Detect which cell encompasses the target text, then output its (x, y) center coordinate. 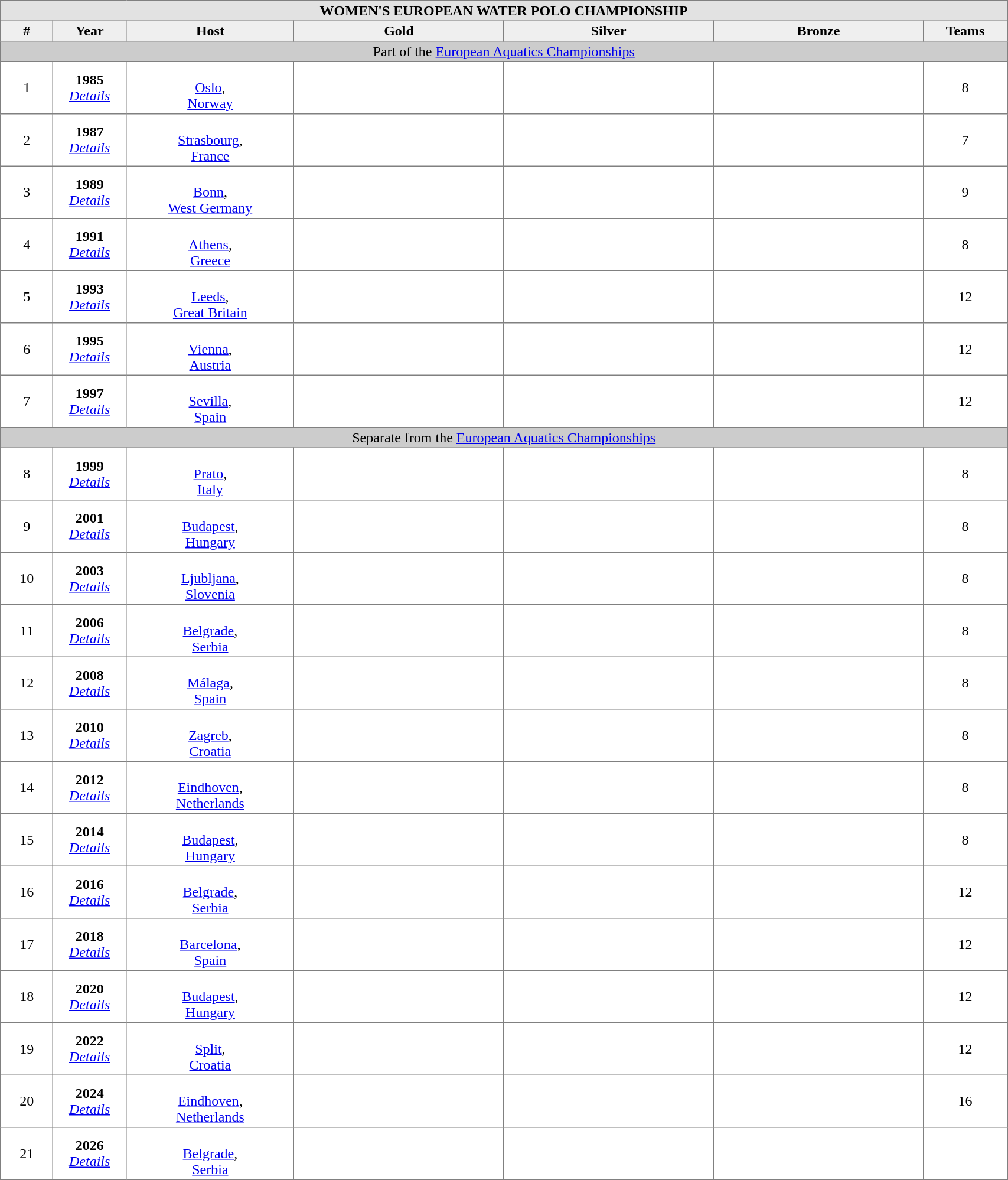
5 (27, 296)
2026Details (90, 1153)
10 (27, 578)
2020Details (90, 996)
1997Details (90, 401)
4 (27, 245)
# (27, 31)
Sevilla,Spain (210, 401)
WOMEN'S EUROPEAN WATER POLO CHAMPIONSHIP (504, 11)
Málaga,Spain (210, 683)
Host (210, 31)
Oslo,Norway (210, 87)
2006Details (90, 631)
20 (27, 1101)
2010Details (90, 735)
Split, Croatia (210, 1049)
2014Details (90, 840)
Ljubljana,Slovenia (210, 578)
2022Details (90, 1049)
Barcelona,Spain (210, 944)
2012Details (90, 787)
Separate from the European Aquatics Championships (504, 438)
Teams (965, 31)
18 (27, 996)
19 (27, 1049)
2018Details (90, 944)
Leeds,Great Britain (210, 296)
2008Details (90, 683)
14 (27, 787)
Zagreb,Croatia (210, 735)
13 (27, 735)
17 (27, 944)
Athens,Greece (210, 245)
1987Details (90, 140)
Vienna,Austria (210, 349)
2024Details (90, 1101)
1985Details (90, 87)
2003Details (90, 578)
Gold (399, 31)
1995Details (90, 349)
21 (27, 1153)
Bonn,West Germany (210, 192)
Part of the European Aquatics Championships (504, 51)
2001Details (90, 526)
Prato,Italy (210, 474)
2 (27, 140)
11 (27, 631)
1993Details (90, 296)
Bronze (818, 31)
1999Details (90, 474)
3 (27, 192)
6 (27, 349)
1 (27, 87)
Year (90, 31)
Strasbourg,France (210, 140)
2016Details (90, 892)
Silver (608, 31)
1989Details (90, 192)
Belgrade, Serbia (210, 1153)
1991Details (90, 245)
15 (27, 840)
